Output the (x, y) coordinate of the center of the cell containing the given text.  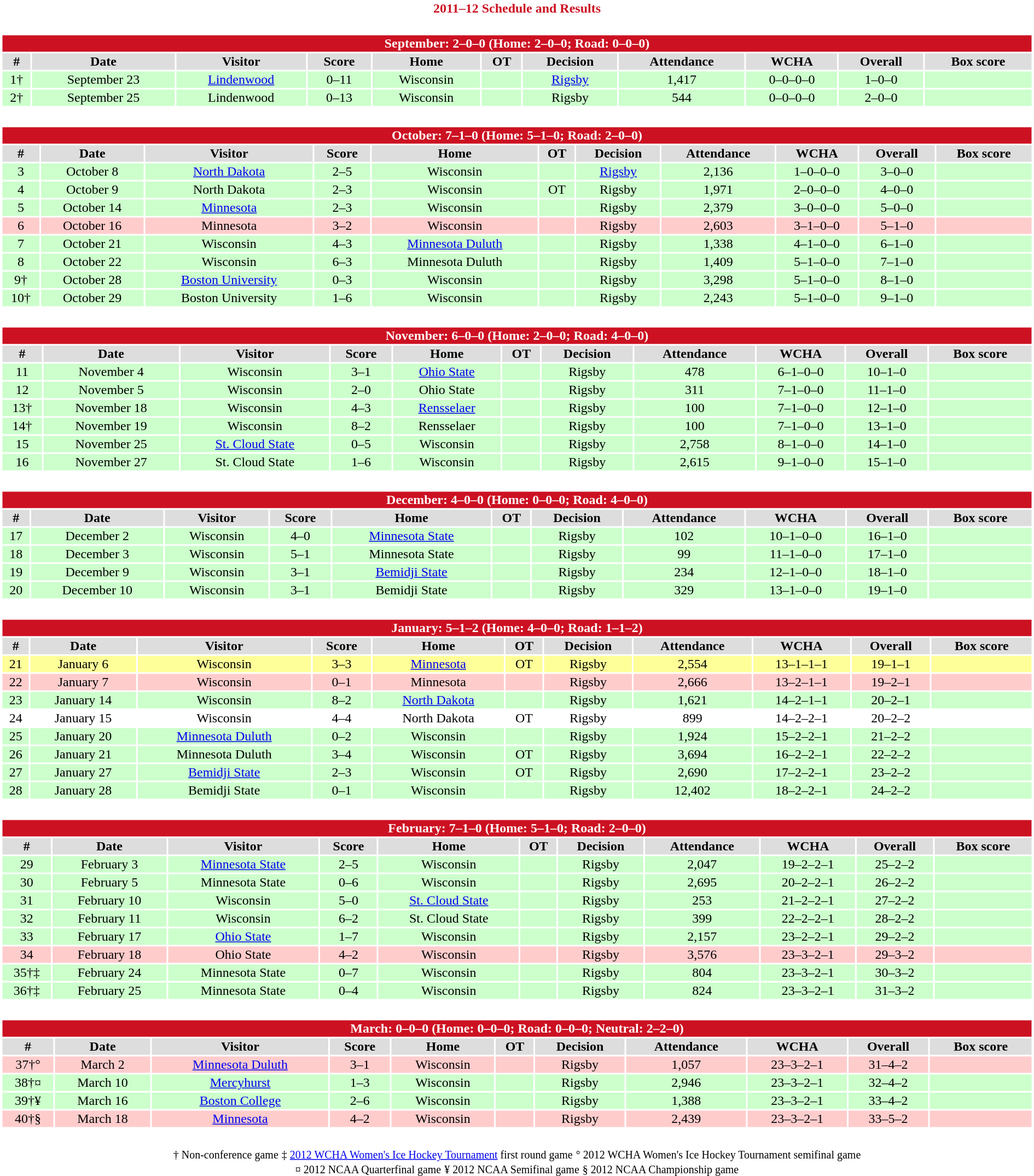
October 28 (92, 280)
311 (695, 390)
17–1–0 (887, 554)
0–6 (348, 883)
1,971 (718, 190)
November: 6–0–0 (Home: 2–0–0; Road: 4–0–0) (516, 335)
16–1–0 (887, 536)
March 18 (102, 1119)
253 (702, 900)
March 16 (102, 1100)
25–2–2 (895, 864)
31–3–2 (895, 991)
27–2–2 (895, 900)
December 10 (97, 590)
Mercyhurst (241, 1083)
3 (21, 171)
2,666 (693, 682)
13† (22, 408)
3–1–0–0 (817, 226)
12,402 (693, 791)
2,047 (702, 864)
1,388 (686, 1100)
17 (16, 536)
39†¥ (27, 1100)
February 11 (109, 919)
38†¤ (27, 1083)
December: 4–0–0 (Home: 0–0–0; Road: 4–0–0) (516, 500)
3–3 (341, 664)
30–3–2 (895, 972)
0–2 (341, 736)
18–2–2–1 (801, 791)
9–1–0 (897, 298)
0–5 (361, 444)
2,157 (702, 936)
5–1 (300, 554)
September 25 (103, 98)
2,946 (686, 1083)
3–0–0 (897, 171)
8–1–0–0 (800, 444)
19–2–2–1 (808, 864)
36†‡ (26, 991)
January 14 (83, 700)
2–0–0 (881, 98)
February 10 (109, 900)
33–4–2 (888, 1100)
40†§ (27, 1119)
September: 2–0–0 (Home: 2–0–0; Road: 0–0–0) (516, 43)
24 (15, 719)
15 (22, 444)
28–2–2 (895, 919)
February 24 (109, 972)
Boston College (241, 1100)
9–1–0–0 (800, 462)
16 (22, 462)
7–1–0 (897, 262)
0–7 (348, 972)
13–1–0 (887, 426)
14–2–2–1 (801, 719)
4 (21, 190)
12–1–0 (887, 408)
1,417 (682, 79)
2,554 (693, 664)
12–1–0–0 (796, 572)
33–5–2 (888, 1119)
2,136 (718, 171)
10† (21, 298)
0–13 (339, 98)
14–1–0 (887, 444)
27 (15, 772)
February 17 (109, 936)
January 20 (83, 736)
26–2–2 (895, 883)
35†‡ (26, 972)
October 22 (92, 262)
3–0–0–0 (817, 207)
37†° (27, 1064)
19–1–0 (887, 590)
31 (26, 900)
20–2–2–1 (808, 883)
January 27 (83, 772)
23–2–2–1 (808, 936)
2,243 (718, 298)
399 (702, 919)
November 18 (111, 408)
29–2–2 (895, 936)
102 (684, 536)
8 (21, 262)
99 (684, 554)
329 (684, 590)
22 (15, 682)
544 (682, 98)
21–2–2–1 (808, 900)
20–2–2 (891, 719)
February 25 (109, 991)
1–3 (360, 1083)
January: 5–1–2 (Home: 4–0–0; Road: 1–1–2) (516, 628)
28 (15, 791)
1–7 (348, 936)
25 (15, 736)
19–2–1 (891, 682)
13–1–1–1 (801, 664)
December 2 (97, 536)
4–0 (300, 536)
February 18 (109, 955)
11–1–0 (887, 390)
21 (15, 664)
31–4–2 (888, 1064)
23–2–2 (891, 772)
29–3–2 (895, 955)
1,409 (718, 262)
February: 7–1–0 (Home: 5–1–0; Road: 2–0–0) (516, 828)
1,621 (693, 700)
3–4 (341, 755)
2011–12 Schedule and Results (517, 8)
0–4 (348, 991)
February 3 (109, 864)
2,758 (695, 444)
October 16 (92, 226)
December 3 (97, 554)
2–0 (361, 390)
January 15 (83, 719)
October 8 (92, 171)
3,694 (693, 755)
32 (26, 919)
11–1–0–0 (796, 554)
January 7 (83, 682)
14–2–1–1 (801, 700)
804 (702, 972)
March: 0–0–0 (Home: 0–0–0; Road: 0–0–0; Neutral: 2–2–0) (516, 1028)
5–0 (348, 900)
1–0–0 (881, 79)
March 2 (102, 1064)
5–0–0 (897, 207)
30 (26, 883)
5–1–0 (897, 226)
October 29 (92, 298)
13–1–0–0 (796, 590)
22–2–2–1 (808, 919)
January 21 (83, 755)
5 (21, 207)
26 (15, 755)
6–1–0–0 (800, 372)
16–2–2–1 (801, 755)
32–4–2 (888, 1083)
October 14 (92, 207)
January 6 (83, 664)
1† (16, 79)
23 (15, 700)
13–2–1–1 (801, 682)
234 (684, 572)
18 (16, 554)
2† (16, 98)
4–1–0–0 (817, 244)
1,057 (686, 1064)
2,379 (718, 207)
24–2–2 (891, 791)
10–1–0–0 (796, 536)
October: 7–1–0 (Home: 5–1–0; Road: 2–0–0) (516, 135)
2,690 (693, 772)
899 (693, 719)
7 (21, 244)
1,338 (718, 244)
2,615 (695, 462)
17–2–2–1 (801, 772)
0–11 (339, 79)
3,298 (718, 280)
November 4 (111, 372)
2,695 (702, 883)
November 19 (111, 426)
15–1–0 (887, 462)
1,924 (693, 736)
22–2–2 (891, 755)
January 28 (83, 791)
2,603 (718, 226)
6–2 (348, 919)
6–3 (342, 262)
14† (22, 426)
3,576 (702, 955)
19 (16, 572)
9† (21, 280)
1–0–0–0 (817, 171)
4–0–0 (897, 190)
February 5 (109, 883)
6–1–0 (897, 244)
33 (26, 936)
October 21 (92, 244)
September 23 (103, 79)
478 (695, 372)
0–3 (342, 280)
November 27 (111, 462)
20–2–1 (891, 700)
2–0–0–0 (817, 190)
2,439 (686, 1119)
21–2–2 (891, 736)
29 (26, 864)
March 10 (102, 1083)
34 (26, 955)
October 9 (92, 190)
18–1–0 (887, 572)
3–2 (342, 226)
20 (16, 590)
8–1–0 (897, 280)
12 (22, 390)
2–6 (360, 1100)
19–1–1 (891, 664)
November 25 (111, 444)
November 5 (111, 390)
10–1–0 (887, 372)
4–4 (341, 719)
11 (22, 372)
824 (702, 991)
15–2–2–1 (801, 736)
December 9 (97, 572)
6 (21, 226)
